Identify which cell holds the provided text, then report its [x, y] central coordinate. 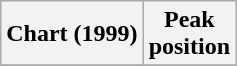
Peakposition [189, 34]
Chart (1999) [72, 34]
